Detect which cell encompasses the target text, then output its [X, Y] center coordinate. 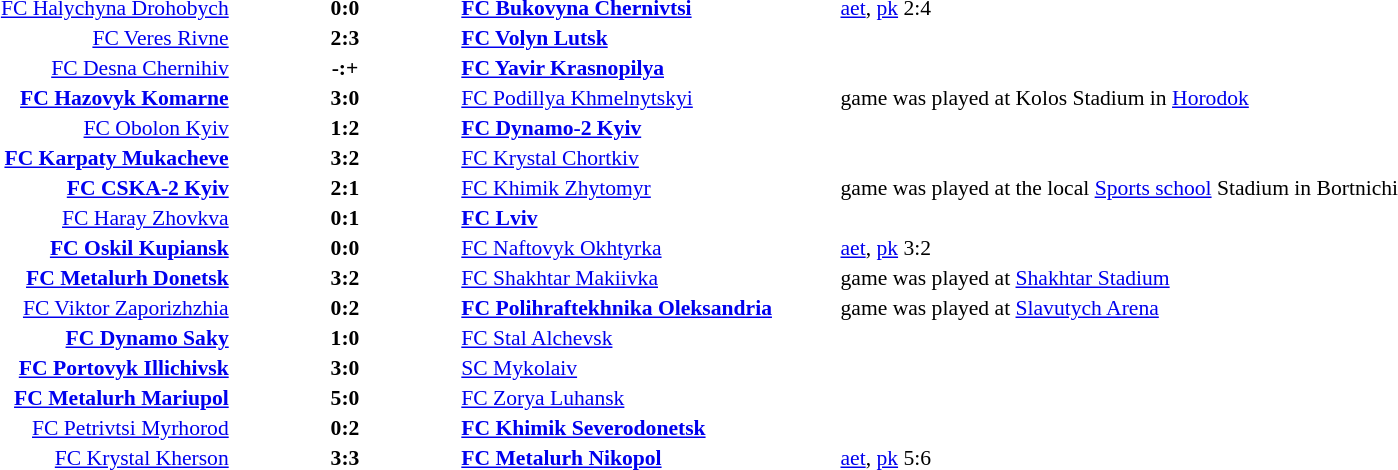
SC Mykolaiv [649, 368]
FC Krystal Chortkiv [649, 158]
-:+ [346, 68]
FC Khimik Severodonetsk [649, 428]
FC Dynamo-2 Kyiv [649, 128]
0:1 [346, 218]
FC Khimik Zhytomyr [649, 188]
2:1 [346, 188]
FC Polihraftekhnika Oleksandria [649, 308]
5:0 [346, 398]
1:0 [346, 338]
FC Yavir Krasnopilya [649, 68]
FC Zorya Luhansk [649, 398]
FC Podillya Khmelnytskyi [649, 98]
FC Stal Alchevsk [649, 338]
FC Naftovyk Okhtyrka [649, 248]
FC Lviv [649, 218]
1:2 [346, 128]
FC Volyn Lutsk [649, 38]
0:0 [346, 248]
FC Shakhtar Makiivka [649, 278]
2:3 [346, 38]
